Pinpoint the cell where the given text exists, returning its (x, y) midpoint coordinate. 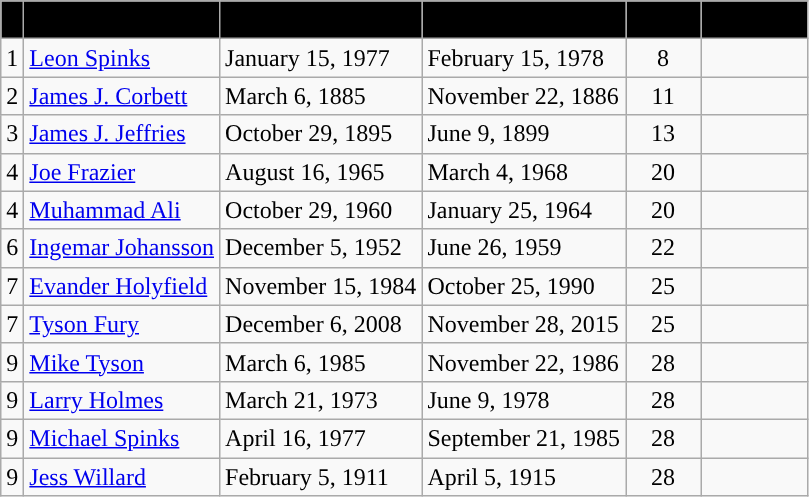
October 29, 1960 (321, 210)
December 5, 1952 (321, 248)
February 15, 1978 (524, 58)
March 6, 1885 (321, 96)
World title win (524, 20)
Muhammad Ali (122, 210)
Michael Spinks (122, 438)
November 15, 1984 (321, 286)
April 16, 1977 (321, 438)
October 29, 1895 (321, 134)
Evander Holyfield (122, 286)
January 25, 1964 (524, 210)
November 22, 1986 (524, 362)
11 (664, 96)
Leon Spinks (122, 58)
8 (664, 58)
March 4, 1968 (524, 172)
Source(s) (754, 20)
1 (12, 58)
Ingemar Johansson (122, 248)
June 9, 1978 (524, 400)
Jess Willard (122, 477)
November 22, 1886 (524, 96)
13 (664, 134)
Fights (664, 20)
March 21, 1973 (321, 400)
2 (12, 96)
Professional debut (321, 20)
August 16, 1965 (321, 172)
Name (122, 20)
Joe Frazier (122, 172)
James J. Corbett (122, 96)
3 (12, 134)
Tyson Fury (122, 324)
June 26, 1959 (524, 248)
September 21, 1985 (524, 438)
22 (664, 248)
Mike Tyson (122, 362)
James J. Jeffries (122, 134)
February 5, 1911 (321, 477)
March 6, 1985 (321, 362)
October 25, 1990 (524, 286)
June 9, 1899 (524, 134)
December 6, 2008 (321, 324)
April 5, 1915 (524, 477)
6 (12, 248)
Larry Holmes (122, 400)
January 15, 1977 (321, 58)
November 28, 2015 (524, 324)
